Detect which cell encompasses the target text, then output its (X, Y) center coordinate. 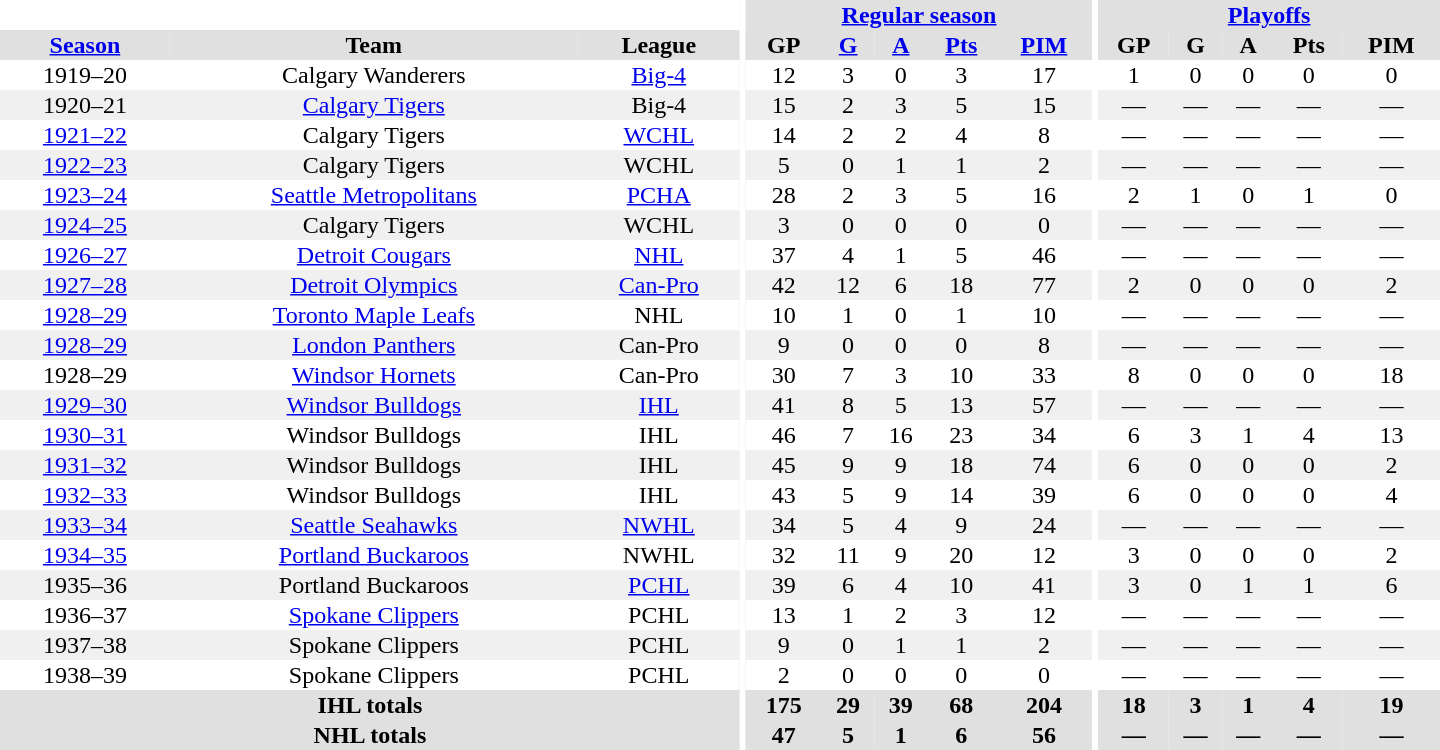
Windsor Hornets (374, 375)
IHL totals (370, 705)
1934–35 (85, 555)
1924–25 (85, 225)
London Panthers (374, 345)
Team (374, 45)
Regular season (920, 15)
24 (1044, 525)
11 (848, 555)
175 (784, 705)
1937–38 (85, 645)
43 (784, 495)
68 (961, 705)
45 (784, 465)
37 (784, 255)
1938–39 (85, 675)
1922–23 (85, 165)
28 (784, 195)
56 (1044, 735)
Season (85, 45)
Detroit Cougars (374, 255)
77 (1044, 285)
1930–31 (85, 435)
1919–20 (85, 75)
League (659, 45)
Seattle Metropolitans (374, 195)
42 (784, 285)
NHL totals (370, 735)
23 (961, 435)
1931–32 (85, 465)
17 (1044, 75)
1926–27 (85, 255)
19 (1392, 705)
57 (1044, 405)
Detroit Olympics (374, 285)
29 (848, 705)
Toronto Maple Leafs (374, 315)
PCHA (659, 195)
33 (1044, 375)
1935–36 (85, 585)
1923–24 (85, 195)
32 (784, 555)
Calgary Wanderers (374, 75)
47 (784, 735)
Playoffs (1269, 15)
1920–21 (85, 105)
1933–34 (85, 525)
1929–30 (85, 405)
30 (784, 375)
1936–37 (85, 615)
1921–22 (85, 135)
1932–33 (85, 495)
74 (1044, 465)
204 (1044, 705)
Seattle Seahawks (374, 525)
1927–28 (85, 285)
20 (961, 555)
